Capture the cell that displays the provided text and extract its [x, y] central coordinate. 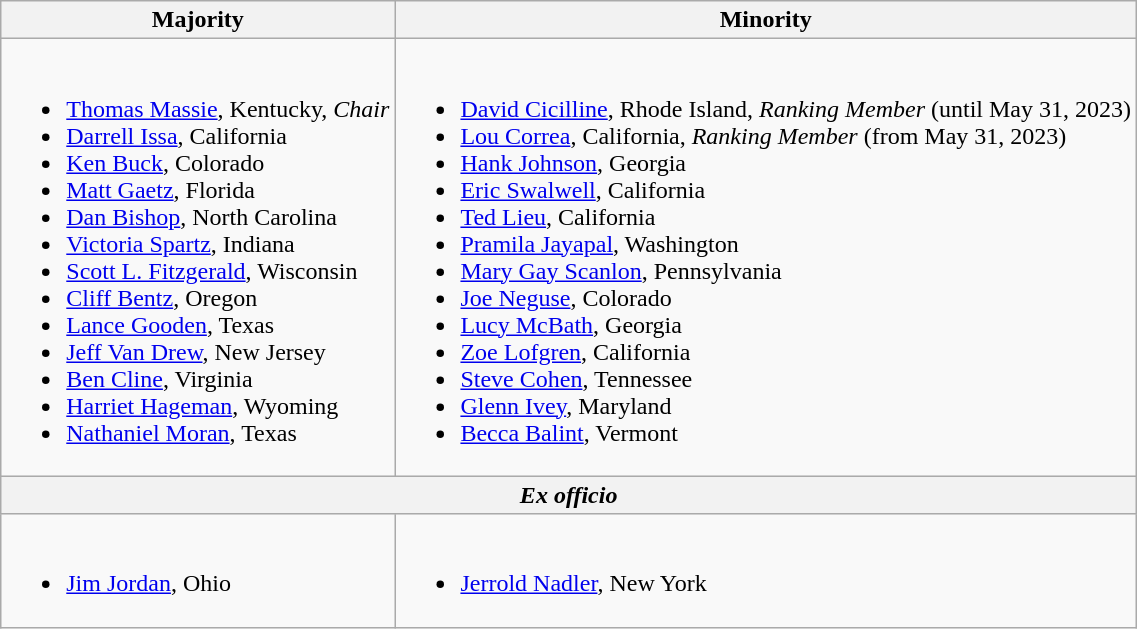
Jim Jordan, Ohio [198, 570]
Ex officio [569, 495]
Jerrold Nadler, New York [766, 570]
Majority [198, 20]
Minority [766, 20]
